Search for the cell housing the specified text and yield its [x, y] center coordinate. 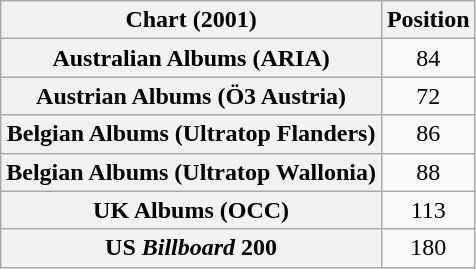
72 [428, 96]
Austrian Albums (Ö3 Austria) [192, 96]
86 [428, 134]
Chart (2001) [192, 20]
84 [428, 58]
Position [428, 20]
180 [428, 248]
Belgian Albums (Ultratop Flanders) [192, 134]
113 [428, 210]
Australian Albums (ARIA) [192, 58]
UK Albums (OCC) [192, 210]
US Billboard 200 [192, 248]
88 [428, 172]
Belgian Albums (Ultratop Wallonia) [192, 172]
